Search for the cell housing the specified text and yield its [x, y] center coordinate. 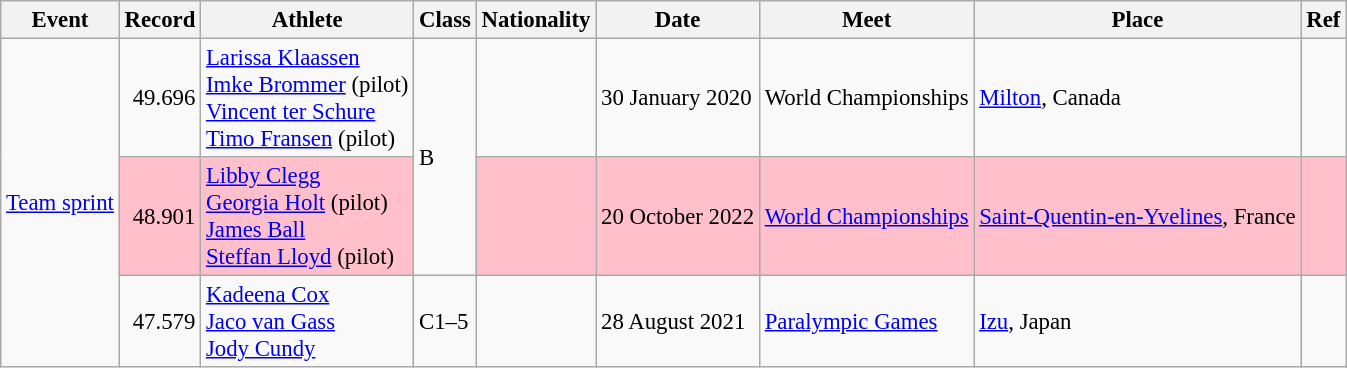
Paralympic Games [866, 322]
Nationality [536, 20]
Kadeena CoxJaco van GassJody Cundy [308, 322]
B [446, 158]
28 August 2021 [678, 322]
30 January 2020 [678, 98]
Libby CleggGeorgia Holt (pilot)James BallSteffan Lloyd (pilot) [308, 216]
49.696 [160, 98]
20 October 2022 [678, 216]
Team sprint [60, 204]
Meet [866, 20]
Record [160, 20]
48.901 [160, 216]
Saint-Quentin-en-Yvelines, France [1138, 216]
Milton, Canada [1138, 98]
Izu, Japan [1138, 322]
Ref [1324, 20]
Athlete [308, 20]
Larissa KlaassenImke Brommer (pilot)Vincent ter SchureTimo Fransen (pilot) [308, 98]
47.579 [160, 322]
Place [1138, 20]
Class [446, 20]
Date [678, 20]
C1–5 [446, 322]
Event [60, 20]
